Detect which cell encompasses the target text, then output its (x, y) center coordinate. 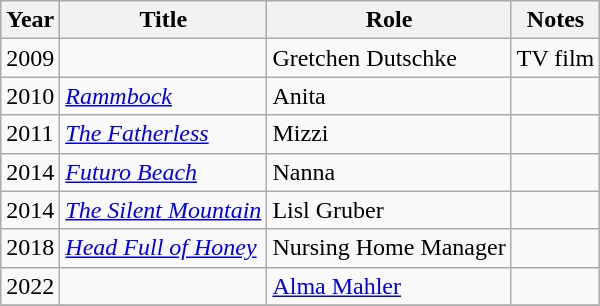
2022 (30, 286)
2010 (30, 96)
Gretchen Dutschke (389, 58)
Futuro Beach (164, 172)
The Fatherless (164, 134)
Nursing Home Manager (389, 248)
TV film (556, 58)
Notes (556, 20)
2018 (30, 248)
2011 (30, 134)
The Silent Mountain (164, 210)
Anita (389, 96)
2009 (30, 58)
Year (30, 20)
Head Full of Honey (164, 248)
Alma Mahler (389, 286)
Nanna (389, 172)
Rammbock (164, 96)
Title (164, 20)
Mizzi (389, 134)
Lisl Gruber (389, 210)
Role (389, 20)
